Output the (X, Y) coordinate of the center of the cell containing the given text.  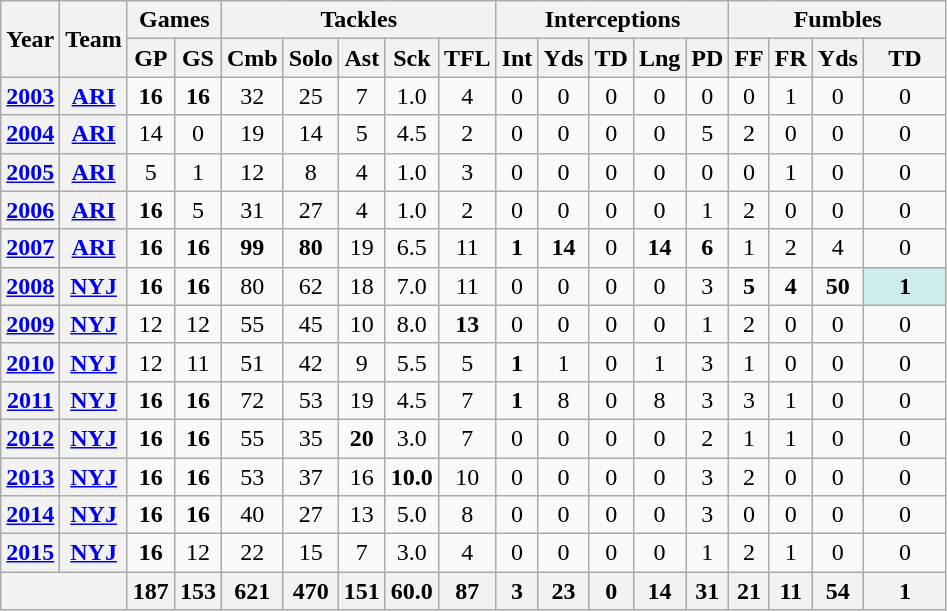
GS (198, 58)
Ast (362, 58)
Lng (659, 58)
8.0 (412, 324)
FR (790, 58)
15 (310, 553)
2008 (30, 286)
621 (252, 591)
5.5 (412, 362)
72 (252, 400)
Fumbles (838, 20)
Interceptions (612, 20)
Team (94, 39)
TFL (467, 58)
9 (362, 362)
Tackles (358, 20)
37 (310, 477)
470 (310, 591)
2009 (30, 324)
10.0 (412, 477)
32 (252, 96)
54 (838, 591)
2004 (30, 134)
2012 (30, 438)
2010 (30, 362)
62 (310, 286)
21 (749, 591)
187 (150, 591)
7.0 (412, 286)
Solo (310, 58)
2011 (30, 400)
PD (708, 58)
153 (198, 591)
40 (252, 515)
2015 (30, 553)
25 (310, 96)
20 (362, 438)
6 (708, 248)
50 (838, 286)
GP (150, 58)
2006 (30, 210)
Sck (412, 58)
99 (252, 248)
2013 (30, 477)
2005 (30, 172)
Games (174, 20)
51 (252, 362)
Int (517, 58)
18 (362, 286)
151 (362, 591)
2003 (30, 96)
Year (30, 39)
5.0 (412, 515)
35 (310, 438)
Cmb (252, 58)
6.5 (412, 248)
87 (467, 591)
2014 (30, 515)
45 (310, 324)
60.0 (412, 591)
23 (564, 591)
FF (749, 58)
22 (252, 553)
42 (310, 362)
2007 (30, 248)
